Locate the cell with the specified text and output its (x, y) center coordinate. 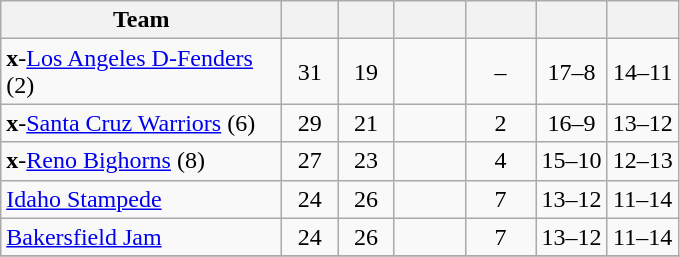
4 (500, 161)
17–8 (572, 72)
21 (366, 123)
29 (310, 123)
Bakersfield Jam (142, 237)
2 (500, 123)
x-Santa Cruz Warriors (6) (142, 123)
x-Los Angeles D-Fenders (2) (142, 72)
23 (366, 161)
16–9 (572, 123)
14–11 (642, 72)
– (500, 72)
Idaho Stampede (142, 199)
27 (310, 161)
x-Reno Bighorns (8) (142, 161)
19 (366, 72)
31 (310, 72)
Team (142, 20)
12–13 (642, 161)
15–10 (572, 161)
